Search for the cell housing the specified text and yield its (X, Y) center coordinate. 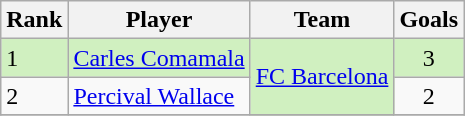
Percival Wallace (159, 96)
Goals (429, 20)
1 (34, 58)
Player (159, 20)
Team (322, 20)
Rank (34, 20)
FC Barcelona (322, 77)
3 (429, 58)
Carles Comamala (159, 58)
